Capture the cell that displays the provided text and extract its [X, Y] central coordinate. 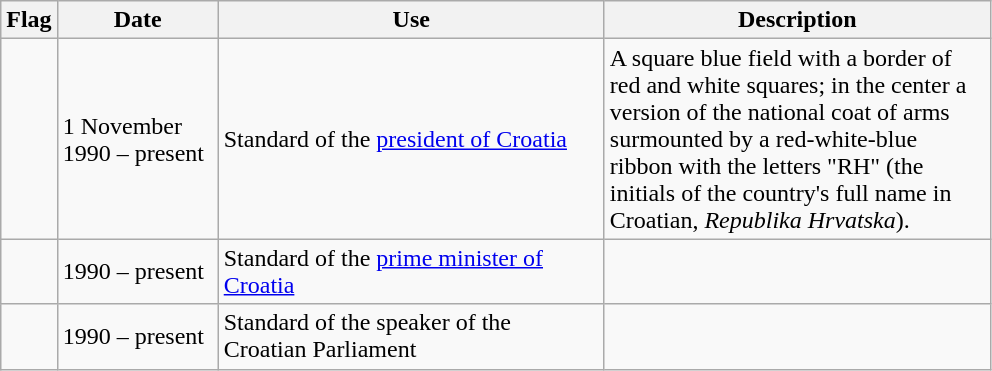
Standard of the president of Croatia [411, 139]
1 November 1990 – present [138, 139]
Description [797, 20]
Flag [29, 20]
Use [411, 20]
Standard of the speaker of the Croatian Parliament [411, 336]
Standard of the prime minister of Croatia [411, 272]
Date [138, 20]
